Extract the [X, Y] coordinate from the center of the cell holding the provided text.  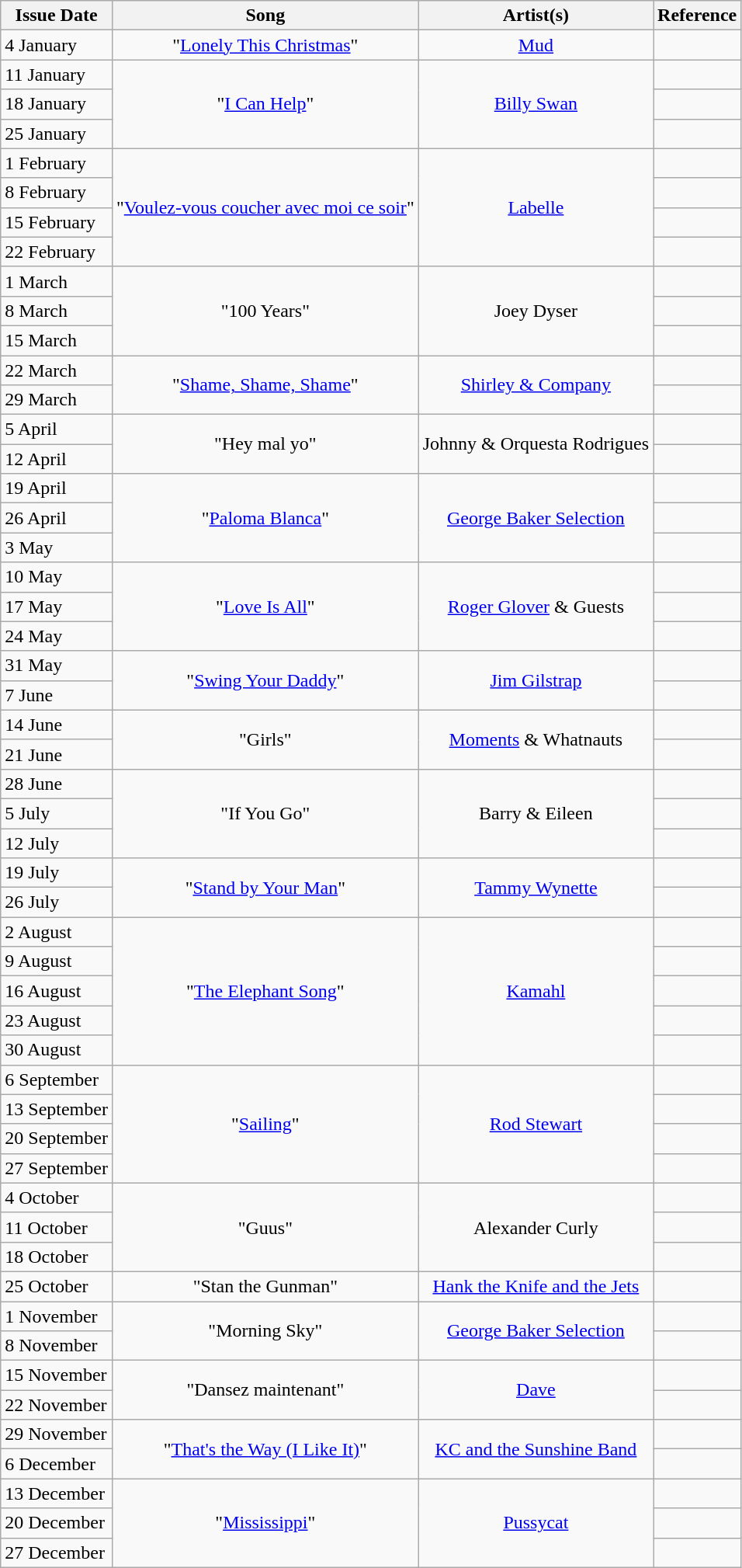
25 January [57, 134]
Roger Glover & Guests [536, 607]
11 October [57, 1227]
Joey Dyser [536, 311]
18 October [57, 1257]
"Sailing" [265, 1124]
17 May [57, 607]
"Dansez maintenant" [265, 1390]
"Morning Sky" [265, 1331]
8 March [57, 311]
1 March [57, 281]
29 November [57, 1434]
10 May [57, 577]
27 September [57, 1168]
16 August [57, 991]
22 November [57, 1405]
Reference [697, 16]
15 March [57, 340]
"The Elephant Song" [265, 991]
"Stand by Your Man" [265, 888]
30 August [57, 1050]
"Guus" [265, 1227]
Moments & Whatnauts [536, 739]
Song [265, 16]
"Love Is All" [265, 607]
Barry & Eileen [536, 813]
4 January [57, 45]
9 August [57, 961]
23 August [57, 1020]
27 December [57, 1552]
4 October [57, 1198]
5 July [57, 813]
29 March [57, 400]
"If You Go" [265, 813]
20 September [57, 1139]
19 April [57, 488]
Hank the Knife and the Jets [536, 1286]
KC and the Sunshine Band [536, 1449]
Labelle [536, 207]
22 March [57, 370]
13 December [57, 1493]
6 September [57, 1080]
Billy Swan [536, 104]
"Girls" [265, 739]
"Stan the Gunman" [265, 1286]
Artist(s) [536, 16]
"Mississippi" [265, 1523]
8 November [57, 1346]
"Voulez-vous coucher avec moi ce soir" [265, 207]
"100 Years" [265, 311]
25 October [57, 1286]
"Lonely This Christmas" [265, 45]
"That's the Way (I Like It)" [265, 1449]
1 November [57, 1316]
Alexander Curly [536, 1227]
21 June [57, 754]
1 February [57, 163]
Johnny & Orquesta Rodrigues [536, 444]
"Hey mal yo" [265, 444]
Rod Stewart [536, 1124]
6 December [57, 1464]
Shirley & Company [536, 385]
2 August [57, 932]
3 May [57, 548]
8 February [57, 193]
"Paloma Blanca" [265, 518]
31 May [57, 666]
19 July [57, 873]
28 June [57, 784]
20 December [57, 1523]
11 January [57, 75]
22 February [57, 252]
15 February [57, 222]
Jim Gilstrap [536, 680]
13 September [57, 1109]
15 November [57, 1375]
24 May [57, 636]
Pussycat [536, 1523]
26 April [57, 518]
12 April [57, 459]
Issue Date [57, 16]
"I Can Help" [265, 104]
5 April [57, 429]
Mud [536, 45]
18 January [57, 104]
12 July [57, 843]
Dave [536, 1390]
14 June [57, 725]
Kamahl [536, 991]
26 July [57, 902]
"Swing Your Daddy" [265, 680]
"Shame, Shame, Shame" [265, 385]
Tammy Wynette [536, 888]
7 June [57, 695]
